Identify which cell holds the provided text, then report its [X, Y] central coordinate. 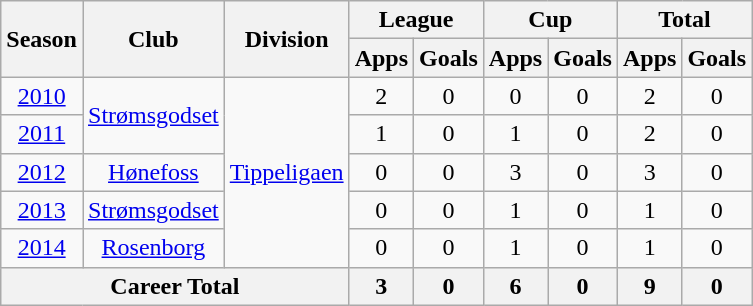
Season [42, 39]
2010 [42, 96]
Rosenborg [153, 248]
2013 [42, 210]
Division [286, 39]
Total [684, 20]
Club [153, 39]
Hønefoss [153, 172]
2011 [42, 134]
6 [515, 286]
2014 [42, 248]
Career Total [175, 286]
9 [649, 286]
League [416, 20]
2012 [42, 172]
Tippeligaen [286, 172]
Cup [550, 20]
